Detect which cell encompasses the target text, then output its (x, y) center coordinate. 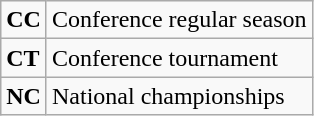
National championships (179, 96)
Conference regular season (179, 20)
CT (24, 58)
CC (24, 20)
Conference tournament (179, 58)
NC (24, 96)
